Scan for the cell matching the given text and deliver its [X, Y] coordinate at center. 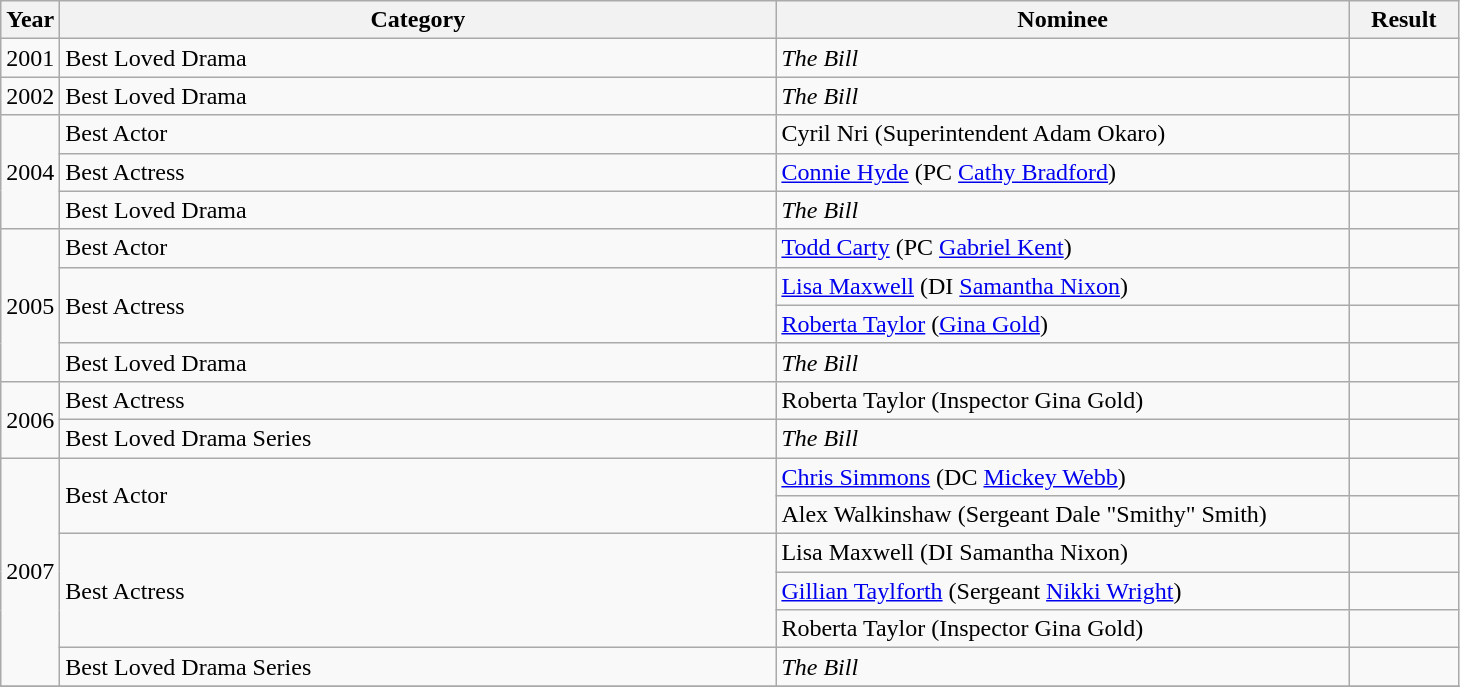
Result [1404, 20]
2005 [30, 305]
Alex Walkinshaw (Sergeant Dale "Smithy" Smith) [1063, 515]
2002 [30, 96]
Roberta Taylor (Gina Gold) [1063, 324]
2004 [30, 172]
2001 [30, 58]
Chris Simmons (DC Mickey Webb) [1063, 477]
Cyril Nri (Superintendent Adam Okaro) [1063, 134]
2007 [30, 572]
Category [418, 20]
2006 [30, 419]
Year [30, 20]
Connie Hyde (PC Cathy Bradford) [1063, 172]
Nominee [1063, 20]
Gillian Taylforth (Sergeant Nikki Wright) [1063, 591]
Todd Carty (PC Gabriel Kent) [1063, 248]
